Find where the given text appears and provide that cell's center as [X, Y] coordinate. 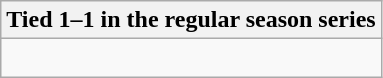
Tied 1–1 in the regular season series [191, 20]
